Return [x, y] of the center of cell containing provided text 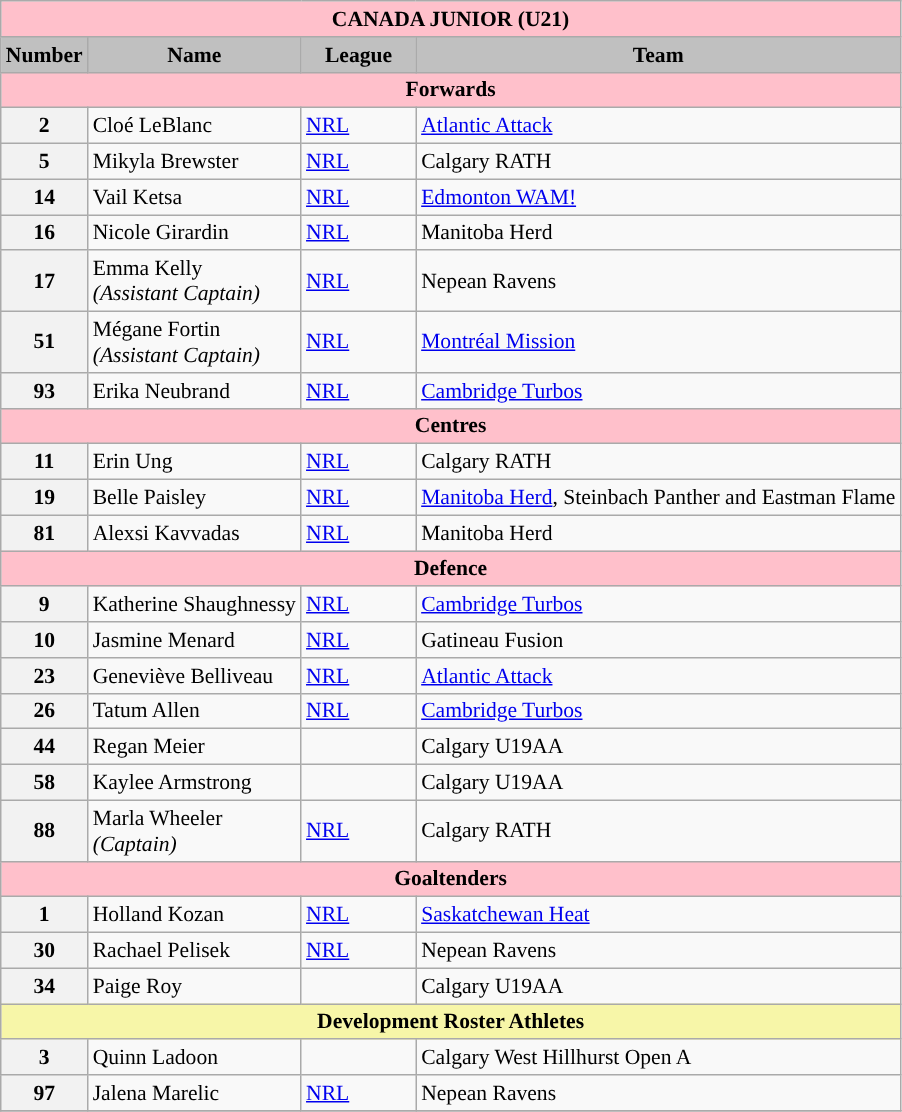
Montréal Mission [658, 342]
Erika Neubrand [194, 391]
Alexsi Kavvadas [194, 533]
30 [44, 951]
Forwards [451, 90]
Regan Meier [194, 747]
Katherine Shaughnessy [194, 605]
Paige Roy [194, 986]
88 [44, 830]
Emma Kelly(Assistant Captain) [194, 282]
Quinn Ladoon [194, 1058]
Mikyla Brewster [194, 162]
Saskatchewan Heat [658, 915]
10 [44, 640]
Cloé LeBlanc [194, 126]
Marla Wheeler(Captain) [194, 830]
Jasmine Menard [194, 640]
9 [44, 605]
Manitoba Herd, Steinbach Panther and Eastman Flame [658, 498]
2 [44, 126]
14 [44, 197]
Mégane Fortin(Assistant Captain) [194, 342]
Defence [451, 569]
19 [44, 498]
Team [658, 55]
34 [44, 986]
3 [44, 1058]
League [358, 55]
5 [44, 162]
Rachael Pelisek [194, 951]
CANADA JUNIOR (U21) [451, 19]
97 [44, 1093]
51 [44, 342]
Vail Ketsa [194, 197]
81 [44, 533]
Holland Kozan [194, 915]
Calgary West Hillhurst Open A [658, 1058]
Gatineau Fusion [658, 640]
11 [44, 462]
Number [44, 55]
Jalena Marelic [194, 1093]
Tatum Allen [194, 711]
Name [194, 55]
Geneviève Belliveau [194, 676]
Erin Ung [194, 462]
1 [44, 915]
Belle Paisley [194, 498]
26 [44, 711]
17 [44, 282]
93 [44, 391]
Centres [451, 426]
Edmonton WAM! [658, 197]
Kaylee Armstrong [194, 783]
Development Roster Athletes [451, 1022]
16 [44, 233]
23 [44, 676]
58 [44, 783]
Goaltenders [451, 879]
Nicole Girardin [194, 233]
44 [44, 747]
